Scan for the cell matching the given text and deliver its (x, y) coordinate at center. 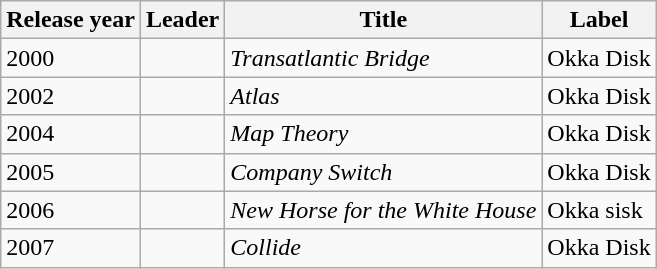
2005 (71, 172)
Atlas (384, 96)
Company Switch (384, 172)
2000 (71, 58)
Transatlantic Bridge (384, 58)
Leader (182, 20)
2004 (71, 134)
Okka sisk (599, 210)
Label (599, 20)
New Horse for the White House (384, 210)
Title (384, 20)
2002 (71, 96)
2006 (71, 210)
Map Theory (384, 134)
Release year (71, 20)
Collide (384, 248)
2007 (71, 248)
